Pinpoint the cell where the given text exists, returning its (X, Y) midpoint coordinate. 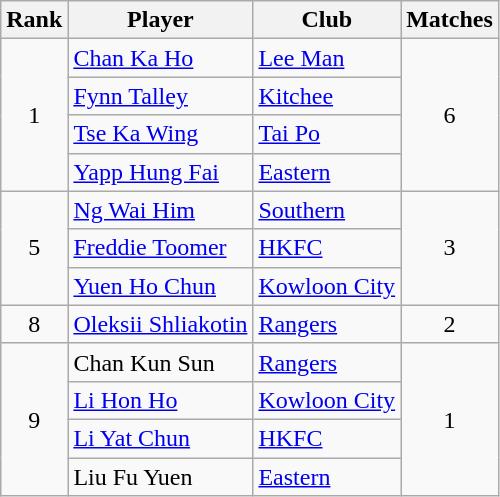
Liu Fu Yuen (160, 477)
Chan Kun Sun (160, 362)
Matches (450, 20)
Kitchee (327, 96)
Chan Ka Ho (160, 58)
Ng Wai Him (160, 210)
Fynn Talley (160, 96)
Club (327, 20)
Yuen Ho Chun (160, 286)
Li Hon Ho (160, 400)
Southern (327, 210)
6 (450, 115)
2 (450, 324)
Yapp Hung Fai (160, 172)
Li Yat Chun (160, 438)
Player (160, 20)
3 (450, 248)
Tse Ka Wing (160, 134)
Lee Man (327, 58)
5 (34, 248)
Freddie Toomer (160, 248)
Rank (34, 20)
8 (34, 324)
Oleksii Shliakotin (160, 324)
9 (34, 419)
Tai Po (327, 134)
